Locate the cell with the specified text and output its [x, y] center coordinate. 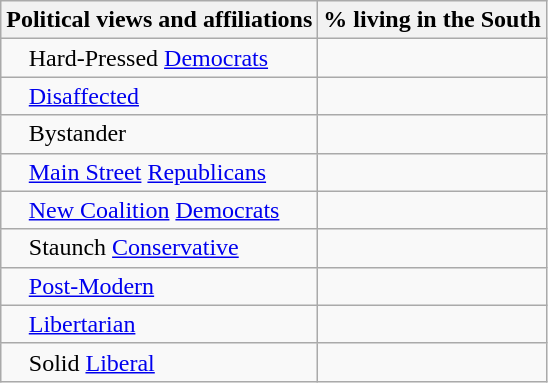
Disaffected [160, 96]
Hard-Pressed Democrats [160, 58]
Staunch Conservative [160, 248]
New Coalition Democrats [160, 210]
Political views and affiliations [160, 20]
% living in the South [432, 20]
Bystander [160, 134]
Main Street Republicans [160, 172]
Post-Modern [160, 286]
Libertarian [160, 324]
Solid Liberal [160, 362]
